Return [X, Y] of the center of cell containing provided text 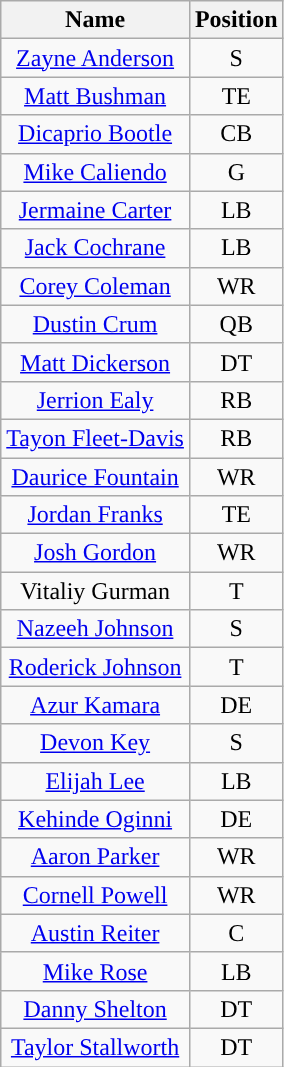
Nazeeh Johnson [96, 629]
Kehinde Oginni [96, 819]
Mike Rose [96, 971]
Elijah Lee [96, 781]
Jermaine Carter [96, 210]
C [236, 933]
Dicaprio Bootle [96, 134]
Position [236, 20]
Jerrion Ealy [96, 400]
Mike Caliendo [96, 172]
Jordan Franks [96, 515]
Daurice Fountain [96, 477]
Zayne Anderson [96, 58]
Cornell Powell [96, 895]
CB [236, 134]
Tayon Fleet-Davis [96, 438]
Matt Dickerson [96, 362]
Danny Shelton [96, 1009]
Josh Gordon [96, 553]
Devon Key [96, 743]
Vitaliy Gurman [96, 591]
Dustin Crum [96, 324]
Roderick Johnson [96, 667]
G [236, 172]
Matt Bushman [96, 96]
Jack Cochrane [96, 248]
Taylor Stallworth [96, 1047]
QB [236, 324]
Azur Kamara [96, 705]
Name [96, 20]
Aaron Parker [96, 857]
Austin Reiter [96, 933]
Corey Coleman [96, 286]
